Return the (X, Y) coordinate for the center point of the cell that contains the specified text.  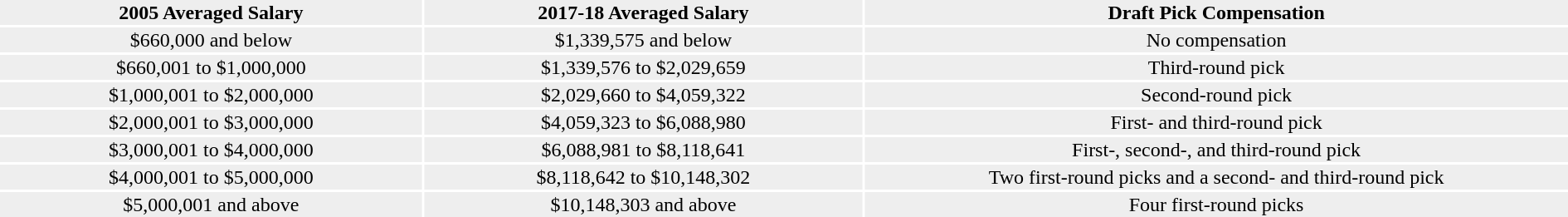
$1,339,575 and below (644, 40)
$3,000,001 to $4,000,000 (211, 150)
2017-18 Averaged Salary (644, 12)
$1,339,576 to $2,029,659 (644, 67)
$5,000,001 and above (211, 205)
$4,059,323 to $6,088,980 (644, 122)
Second-round pick (1216, 95)
$6,088,981 to $8,118,641 (644, 150)
2005 Averaged Salary (211, 12)
$660,000 and below (211, 40)
Third-round pick (1216, 67)
$8,118,642 to $10,148,302 (644, 177)
Draft Pick Compensation (1216, 12)
$2,000,001 to $3,000,000 (211, 122)
First-, second-, and third-round pick (1216, 150)
Two first-round picks and a second- and third-round pick (1216, 177)
$660,001 to $1,000,000 (211, 67)
$1,000,001 to $2,000,000 (211, 95)
No compensation (1216, 40)
First- and third-round pick (1216, 122)
$10,148,303 and above (644, 205)
$4,000,001 to $5,000,000 (211, 177)
$2,029,660 to $4,059,322 (644, 95)
Four first-round picks (1216, 205)
